Extract the [x, y] coordinate from the center of the cell holding the provided text.  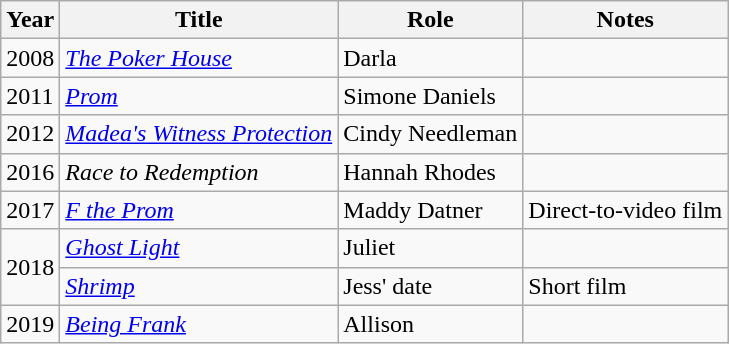
Maddy Datner [430, 210]
2018 [30, 267]
2016 [30, 172]
Role [430, 20]
2019 [30, 324]
Ghost Light [199, 248]
Cindy Needleman [430, 134]
F the Prom [199, 210]
Allison [430, 324]
Prom [199, 96]
Juliet [430, 248]
Being Frank [199, 324]
Short film [626, 286]
2017 [30, 210]
Shrimp [199, 286]
2011 [30, 96]
Title [199, 20]
Race to Redemption [199, 172]
Direct-to-video film [626, 210]
Darla [430, 58]
Simone Daniels [430, 96]
Jess' date [430, 286]
2012 [30, 134]
Year [30, 20]
Notes [626, 20]
Hannah Rhodes [430, 172]
Madea's Witness Protection [199, 134]
The Poker House [199, 58]
2008 [30, 58]
